Output the (X, Y) coordinate of the center of the cell containing the given text.  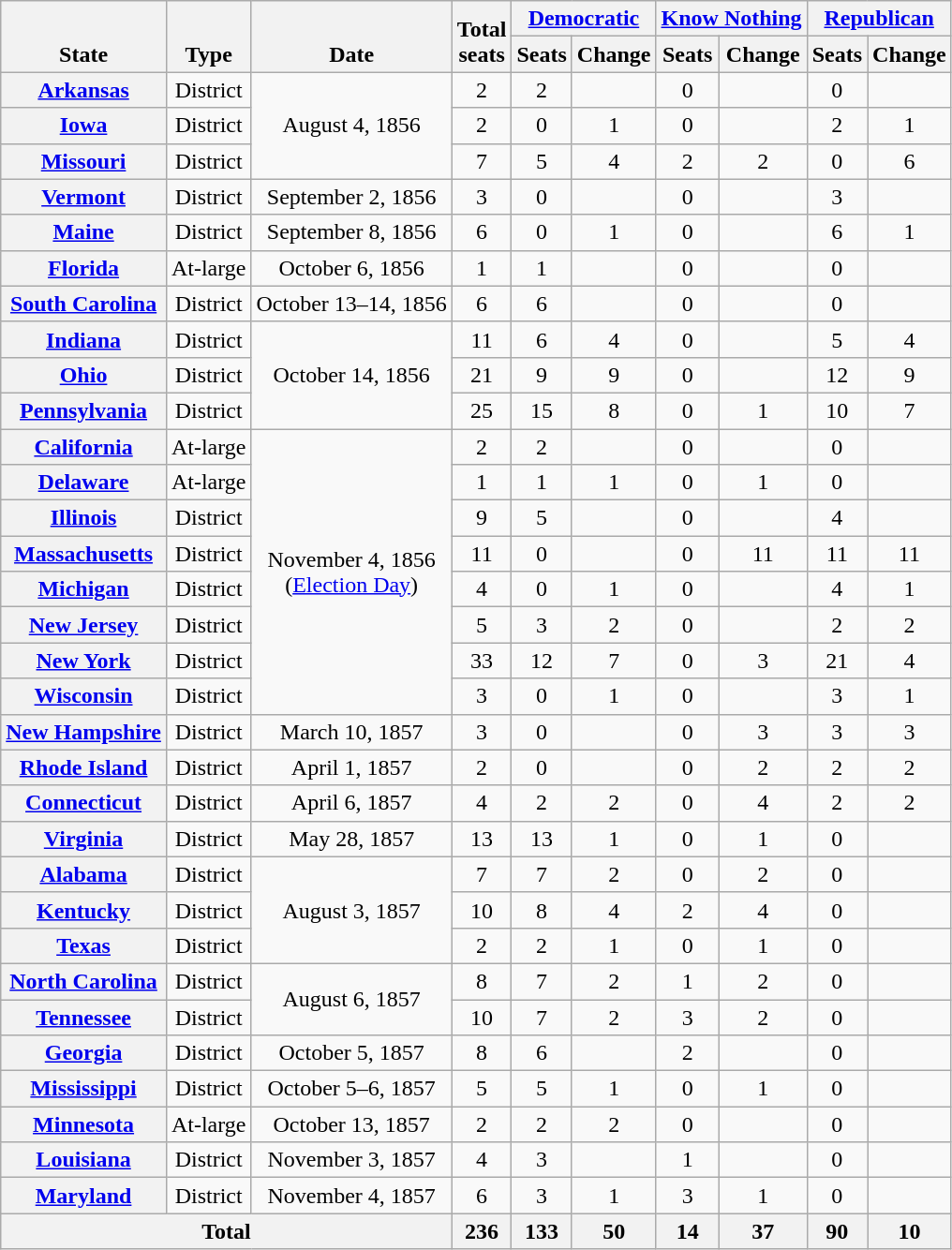
14 (688, 1231)
New Jersey (84, 625)
Wisconsin (84, 696)
Vermont (84, 197)
Know Nothing (731, 19)
August 6, 1857 (351, 999)
August 3, 1857 (351, 910)
Michigan (84, 589)
90 (837, 1231)
Maryland (84, 1196)
September 8, 1856 (351, 232)
37 (763, 1231)
Maine (84, 232)
September 2, 1856 (351, 197)
15 (542, 410)
October 14, 1856 (351, 375)
March 10, 1857 (351, 732)
Arkansas (84, 90)
Virginia (84, 839)
State (84, 37)
October 5, 1857 (351, 1053)
October 6, 1856 (351, 268)
Totalseats (482, 37)
August 4, 1856 (351, 126)
50 (614, 1231)
October 13–14, 1856 (351, 304)
Minnesota (84, 1124)
April 1, 1857 (351, 767)
Alabama (84, 874)
Kentucky (84, 910)
Texas (84, 945)
Republican (879, 19)
Indiana (84, 339)
Illinois (84, 518)
Ohio (84, 375)
133 (542, 1231)
Pennsylvania (84, 410)
Florida (84, 268)
April 6, 1857 (351, 803)
New York (84, 661)
November 4, 1857 (351, 1196)
California (84, 447)
South Carolina (84, 304)
25 (482, 410)
November 3, 1857 (351, 1160)
Connecticut (84, 803)
33 (482, 661)
New Hampshire (84, 732)
Delaware (84, 483)
Rhode Island (84, 767)
Date (351, 37)
Type (208, 37)
Louisiana (84, 1160)
Georgia (84, 1053)
November 4, 1856(Election Day) (351, 572)
May 28, 1857 (351, 839)
Total (227, 1231)
October 5–6, 1857 (351, 1089)
236 (482, 1231)
Tennessee (84, 1017)
Missouri (84, 161)
Democratic (584, 19)
North Carolina (84, 981)
Mississippi (84, 1089)
Massachusetts (84, 554)
October 13, 1857 (351, 1124)
Iowa (84, 126)
